Detect which cell encompasses the target text, then output its (x, y) center coordinate. 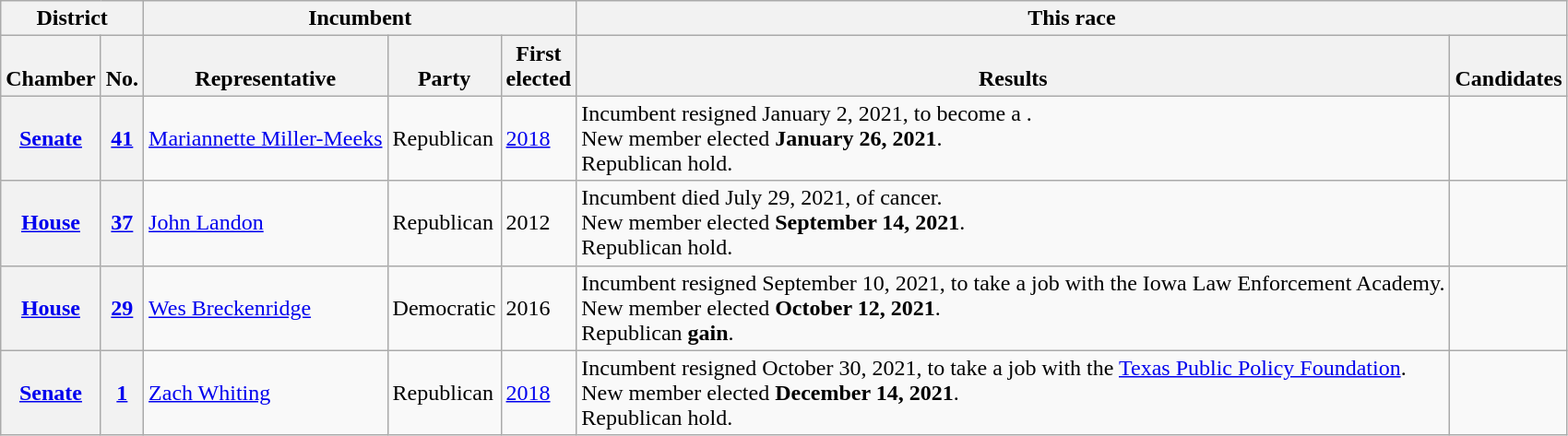
1 (122, 393)
Incumbent (360, 18)
Mariannette Miller-Meeks (266, 138)
Wes Breckenridge (266, 308)
Zach Whiting (266, 393)
John Landon (266, 223)
Chamber (51, 66)
41 (122, 138)
Candidates (1509, 66)
This race (1072, 18)
Democratic (445, 308)
Representative (266, 66)
37 (122, 223)
Party (445, 66)
District (72, 18)
2016 (539, 308)
Incumbent resigned September 10, 2021, to take a job with the Iowa Law Enforcement Academy.New member elected October 12, 2021.Republican gain. (1013, 308)
29 (122, 308)
Firstelected (539, 66)
No. (122, 66)
2012 (539, 223)
Incumbent died July 29, 2021, of cancer.New member elected September 14, 2021.Republican hold. (1013, 223)
Results (1013, 66)
Incumbent resigned October 30, 2021, to take a job with the Texas Public Policy Foundation.New member elected December 14, 2021.Republican hold. (1013, 393)
Incumbent resigned January 2, 2021, to become a .New member elected January 26, 2021.Republican hold. (1013, 138)
